Return (X, Y) of the center of cell containing provided text 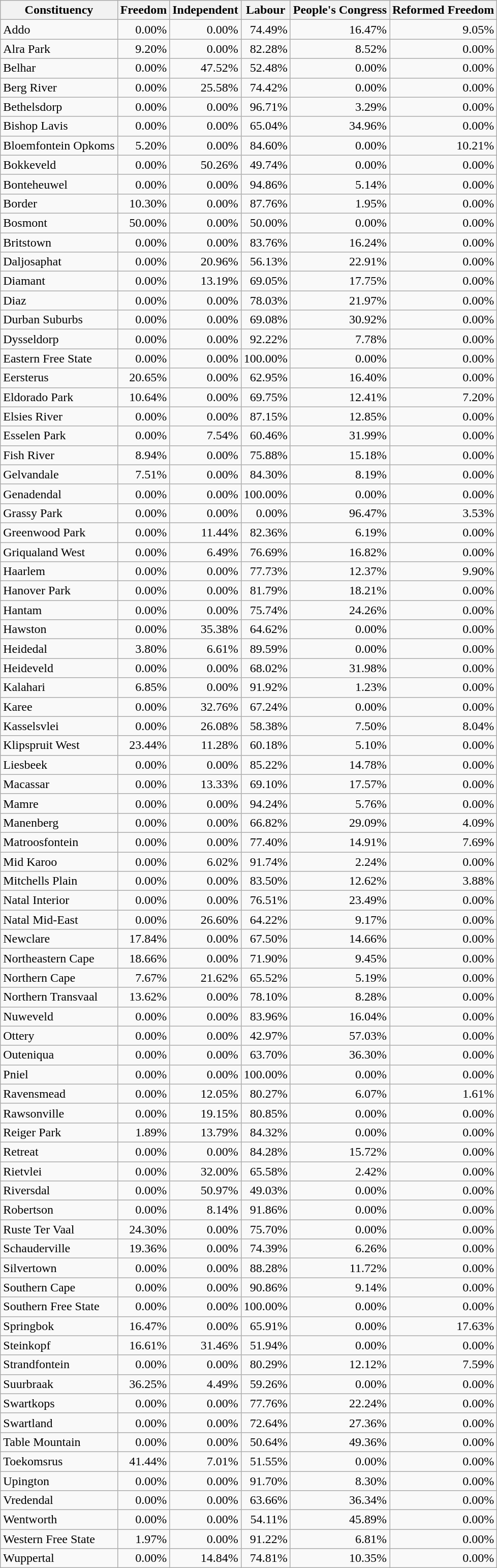
57.03% (339, 1036)
90.86% (265, 1287)
9.14% (339, 1287)
Strandfontein (59, 1365)
50.64% (265, 1442)
6.19% (339, 532)
Western Free State (59, 1539)
20.96% (205, 262)
22.91% (339, 262)
21.62% (205, 978)
13.33% (205, 784)
77.40% (265, 842)
13.19% (205, 281)
26.60% (205, 920)
77.76% (265, 1403)
32.76% (205, 707)
12.41% (339, 397)
80.27% (265, 1094)
11.44% (205, 532)
67.50% (265, 939)
Bokkeveld (59, 165)
12.85% (339, 416)
Border (59, 203)
Pniel (59, 1074)
Klipspruit West (59, 745)
14.78% (339, 765)
31.99% (339, 436)
64.22% (265, 920)
91.74% (265, 862)
14.91% (339, 842)
Southern Cape (59, 1287)
29.09% (339, 823)
84.30% (265, 474)
49.03% (265, 1191)
60.46% (265, 436)
56.13% (265, 262)
Hantam (59, 610)
7.54% (205, 436)
31.98% (339, 668)
21.97% (339, 300)
Outeniqua (59, 1055)
18.66% (143, 958)
Griqualand West (59, 552)
1.95% (339, 203)
9.05% (443, 29)
10.35% (339, 1558)
83.50% (265, 881)
76.51% (265, 900)
Independent (205, 10)
65.58% (265, 1171)
80.29% (265, 1365)
16.24% (339, 243)
Dysseldorp (59, 339)
4.09% (443, 823)
Heidedal (59, 649)
15.18% (339, 455)
74.49% (265, 29)
Elsies River (59, 416)
17.57% (339, 784)
6.85% (143, 687)
94.86% (265, 184)
Bishop Lavis (59, 126)
Alra Park (59, 49)
13.62% (143, 997)
Addo (59, 29)
8.19% (339, 474)
78.10% (265, 997)
6.26% (339, 1249)
Newclare (59, 939)
69.10% (265, 784)
80.85% (265, 1113)
2.42% (339, 1171)
75.74% (265, 610)
6.07% (339, 1094)
12.37% (339, 571)
11.28% (205, 745)
34.96% (339, 126)
Freedom (143, 10)
7.20% (443, 397)
Bosmont (59, 223)
84.28% (265, 1152)
5.76% (339, 803)
Manenberg (59, 823)
Retreat (59, 1152)
81.79% (265, 591)
16.82% (339, 552)
Silvertown (59, 1268)
49.36% (339, 1442)
Mid Karoo (59, 862)
84.32% (265, 1132)
Springbok (59, 1326)
9.20% (143, 49)
96.71% (265, 107)
Constituency (59, 10)
Southern Free State (59, 1307)
Northeastern Cape (59, 958)
17.63% (443, 1326)
Reformed Freedom (443, 10)
45.89% (339, 1520)
26.08% (205, 726)
62.95% (265, 378)
47.52% (205, 68)
3.53% (443, 513)
7.69% (443, 842)
83.96% (265, 1016)
84.60% (265, 145)
7.50% (339, 726)
16.61% (143, 1345)
Eersterus (59, 378)
Table Mountain (59, 1442)
15.72% (339, 1152)
27.36% (339, 1423)
6.61% (205, 649)
18.21% (339, 591)
64.62% (265, 629)
1.89% (143, 1132)
30.92% (339, 320)
Eastern Free State (59, 358)
35.38% (205, 629)
2.24% (339, 862)
31.46% (205, 1345)
Bloemfontein Opkoms (59, 145)
10.21% (443, 145)
49.74% (265, 165)
Diamant (59, 281)
36.34% (339, 1500)
7.67% (143, 978)
3.80% (143, 649)
Riversdal (59, 1191)
Hanover Park (59, 591)
Mitchells Plain (59, 881)
Wentworth (59, 1520)
32.00% (205, 1171)
52.48% (265, 68)
Natal Mid-East (59, 920)
74.42% (265, 87)
25.58% (205, 87)
Labour (265, 10)
63.66% (265, 1500)
20.65% (143, 378)
Durban Suburbs (59, 320)
13.79% (205, 1132)
16.40% (339, 378)
51.55% (265, 1461)
65.52% (265, 978)
Diaz (59, 300)
Toekomsrus (59, 1461)
19.36% (143, 1249)
12.12% (339, 1365)
Rawsonville (59, 1113)
People's Congress (339, 10)
Fish River (59, 455)
22.24% (339, 1403)
Nuweveld (59, 1016)
24.30% (143, 1229)
1.61% (443, 1094)
59.26% (265, 1384)
63.70% (265, 1055)
68.02% (265, 668)
74.39% (265, 1249)
Daljosaphat (59, 262)
11.72% (339, 1268)
7.59% (443, 1365)
Greenwood Park (59, 532)
Belhar (59, 68)
Schauderville (59, 1249)
50.26% (205, 165)
Robertson (59, 1210)
Eldorado Park (59, 397)
82.28% (265, 49)
7.51% (143, 474)
Ottery (59, 1036)
9.45% (339, 958)
8.28% (339, 997)
75.70% (265, 1229)
74.81% (265, 1558)
91.70% (265, 1481)
19.15% (205, 1113)
65.04% (265, 126)
88.28% (265, 1268)
23.49% (339, 900)
96.47% (339, 513)
42.97% (265, 1036)
Esselen Park (59, 436)
10.64% (143, 397)
83.76% (265, 243)
23.44% (143, 745)
36.30% (339, 1055)
Gelvandale (59, 474)
Haarlem (59, 571)
50.97% (205, 1191)
91.86% (265, 1210)
Matroosfontein (59, 842)
Grassy Park (59, 513)
58.38% (265, 726)
Kasselsvlei (59, 726)
6.81% (339, 1539)
78.03% (265, 300)
69.75% (265, 397)
4.49% (205, 1384)
Liesbeek (59, 765)
36.25% (143, 1384)
54.11% (265, 1520)
Upington (59, 1481)
5.20% (143, 145)
Northern Cape (59, 978)
1.23% (339, 687)
10.30% (143, 203)
67.24% (265, 707)
Ruste Ter Vaal (59, 1229)
Hawston (59, 629)
69.08% (265, 320)
91.22% (265, 1539)
17.84% (143, 939)
Bonteheuwel (59, 184)
76.69% (265, 552)
24.26% (339, 610)
3.88% (443, 881)
Bethelsdorp (59, 107)
12.62% (339, 881)
77.73% (265, 571)
82.36% (265, 532)
41.44% (143, 1461)
87.15% (265, 416)
65.91% (265, 1326)
14.66% (339, 939)
Mamre (59, 803)
Genadendal (59, 494)
72.64% (265, 1423)
75.88% (265, 455)
Ravensmead (59, 1094)
Northern Transvaal (59, 997)
3.29% (339, 107)
Heideveld (59, 668)
Karee (59, 707)
Reiger Park (59, 1132)
71.90% (265, 958)
8.94% (143, 455)
8.04% (443, 726)
89.59% (265, 649)
Swartkops (59, 1403)
8.52% (339, 49)
16.04% (339, 1016)
92.22% (265, 339)
87.76% (265, 203)
17.75% (339, 281)
8.14% (205, 1210)
9.17% (339, 920)
60.18% (265, 745)
Suurbraak (59, 1384)
5.10% (339, 745)
7.01% (205, 1461)
6.02% (205, 862)
69.05% (265, 281)
Swartland (59, 1423)
51.94% (265, 1345)
12.05% (205, 1094)
85.22% (265, 765)
14.84% (205, 1558)
6.49% (205, 552)
5.14% (339, 184)
Berg River (59, 87)
8.30% (339, 1481)
Britstown (59, 243)
Kalahari (59, 687)
Wuppertal (59, 1558)
Vredendal (59, 1500)
7.78% (339, 339)
1.97% (143, 1539)
91.92% (265, 687)
9.90% (443, 571)
Macassar (59, 784)
Rietvlei (59, 1171)
Natal Interior (59, 900)
5.19% (339, 978)
94.24% (265, 803)
Steinkopf (59, 1345)
66.82% (265, 823)
